Extract the [x, y] coordinate from the center of the cell holding the provided text.  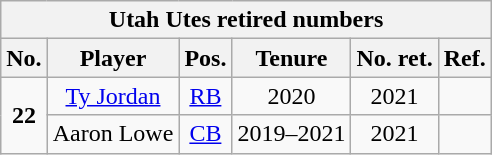
2019–2021 [292, 134]
22 [24, 115]
Utah Utes retired numbers [246, 20]
No. ret. [394, 58]
Aaron Lowe [113, 134]
No. [24, 58]
Player [113, 58]
2020 [292, 96]
Pos. [206, 58]
Tenure [292, 58]
Ty Jordan [113, 96]
CB [206, 134]
Ref. [464, 58]
RB [206, 96]
